Search for the cell housing the specified text and yield its (X, Y) center coordinate. 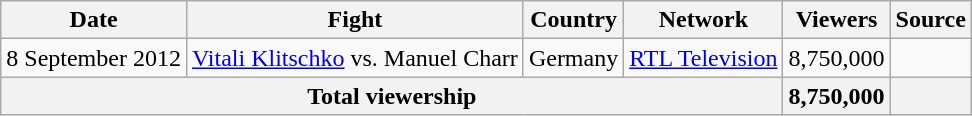
Date (94, 20)
Network (704, 20)
Country (573, 20)
Vitali Klitschko vs. Manuel Charr (354, 58)
RTL Television (704, 58)
Total viewership (392, 96)
Source (930, 20)
Viewers (836, 20)
Fight (354, 20)
Germany (573, 58)
8 September 2012 (94, 58)
